For the text-containing cell, return its midpoint in (x, y) coordinate format. 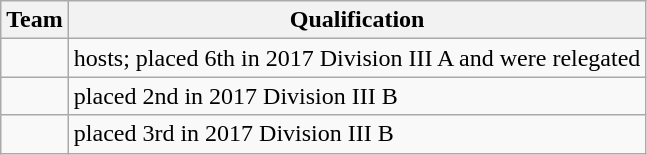
Team (35, 20)
Qualification (357, 20)
hosts; placed 6th in 2017 Division III A and were relegated (357, 58)
placed 3rd in 2017 Division III B (357, 134)
placed 2nd in 2017 Division III B (357, 96)
